Return [X, Y] of the center of cell containing provided text 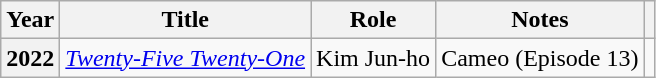
Kim Jun-ho [374, 58]
Title [186, 20]
Role [374, 20]
Notes [540, 20]
2022 [30, 58]
Year [30, 20]
Twenty-Five Twenty-One [186, 58]
Cameo (Episode 13) [540, 58]
